Scan for the cell matching the given text and deliver its (x, y) coordinate at center. 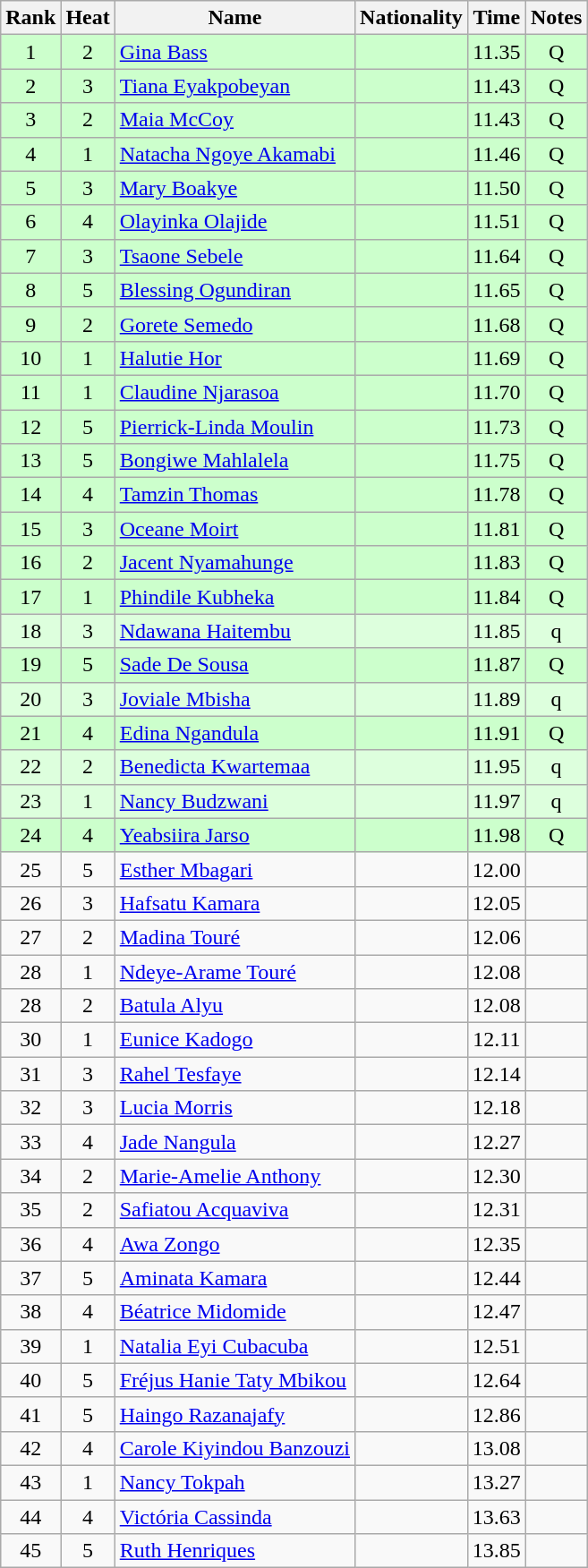
41 (30, 1414)
12.18 (496, 1108)
Yeabsiira Jarso (234, 835)
12.44 (496, 1278)
37 (30, 1278)
Safiatou Acquaviva (234, 1210)
11.81 (496, 529)
11.69 (496, 358)
13.63 (496, 1517)
20 (30, 699)
12.86 (496, 1414)
38 (30, 1312)
11.68 (496, 324)
Blessing Ogundiran (234, 290)
11.83 (496, 563)
Fréjus Hanie Taty Mbikou (234, 1380)
12.05 (496, 903)
Natalia Eyi Cubacuba (234, 1346)
11.78 (496, 495)
Rank (30, 18)
Ndeye-Arame Touré (234, 971)
Esther Mbagari (234, 869)
12.14 (496, 1074)
11.97 (496, 801)
Jade Nangula (234, 1142)
Sade De Sousa (234, 665)
Mary Boakye (234, 188)
11.65 (496, 290)
Haingo Razanajafy (234, 1414)
17 (30, 597)
12.00 (496, 869)
44 (30, 1517)
12.06 (496, 937)
18 (30, 631)
22 (30, 767)
45 (30, 1551)
Ruth Henriques (234, 1551)
7 (30, 256)
12.30 (496, 1176)
Tiana Eyakpobeyan (234, 86)
11.85 (496, 631)
Nancy Tokpah (234, 1482)
26 (30, 903)
31 (30, 1074)
Hafsatu Kamara (234, 903)
Batula Alyu (234, 1006)
Carole Kiyindou Banzouzi (234, 1448)
Name (234, 18)
12.31 (496, 1210)
39 (30, 1346)
11.70 (496, 392)
11.51 (496, 222)
11.98 (496, 835)
Madina Touré (234, 937)
34 (30, 1176)
13.27 (496, 1482)
12.47 (496, 1312)
12.27 (496, 1142)
36 (30, 1244)
Nancy Budzwani (234, 801)
23 (30, 801)
13.85 (496, 1551)
Tsaone Sebele (234, 256)
25 (30, 869)
11.89 (496, 699)
42 (30, 1448)
Time (496, 18)
35 (30, 1210)
Nationality (412, 18)
12 (30, 427)
Tamzin Thomas (234, 495)
Bongiwe Mahlalela (234, 461)
Joviale Mbisha (234, 699)
15 (30, 529)
Maia McCoy (234, 120)
11.75 (496, 461)
Edina Ngandula (234, 733)
14 (30, 495)
Benedicta Kwartemaa (234, 767)
Béatrice Midomide (234, 1312)
Heat (88, 18)
Eunice Kadogo (234, 1040)
11.84 (496, 597)
11 (30, 392)
13.08 (496, 1448)
Jacent Nyamahunge (234, 563)
33 (30, 1142)
11.95 (496, 767)
12.11 (496, 1040)
Awa Zongo (234, 1244)
12.51 (496, 1346)
6 (30, 222)
Marie-Amelie Anthony (234, 1176)
Claudine Njarasoa (234, 392)
10 (30, 358)
Natacha Ngoye Akamabi (234, 154)
Aminata Kamara (234, 1278)
40 (30, 1380)
Olayinka Olajide (234, 222)
Halutie Hor (234, 358)
Gina Bass (234, 52)
Lucia Morris (234, 1108)
30 (30, 1040)
19 (30, 665)
12.64 (496, 1380)
Notes (556, 18)
Rahel Tesfaye (234, 1074)
21 (30, 733)
13 (30, 461)
11.73 (496, 427)
Phindile Kubheka (234, 597)
11.91 (496, 733)
12.35 (496, 1244)
Gorete Semedo (234, 324)
Oceane Moirt (234, 529)
11.46 (496, 154)
9 (30, 324)
11.64 (496, 256)
11.87 (496, 665)
43 (30, 1482)
11.50 (496, 188)
27 (30, 937)
8 (30, 290)
Victória Cassinda (234, 1517)
32 (30, 1108)
Pierrick-Linda Moulin (234, 427)
Ndawana Haitembu (234, 631)
24 (30, 835)
16 (30, 563)
11.35 (496, 52)
